Pinpoint the cell where the given text exists, returning its (x, y) midpoint coordinate. 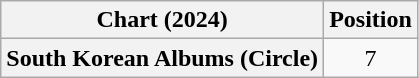
Chart (2024) (162, 20)
South Korean Albums (Circle) (162, 58)
7 (371, 58)
Position (371, 20)
